Pinpoint the cell where the given text exists, returning its (X, Y) midpoint coordinate. 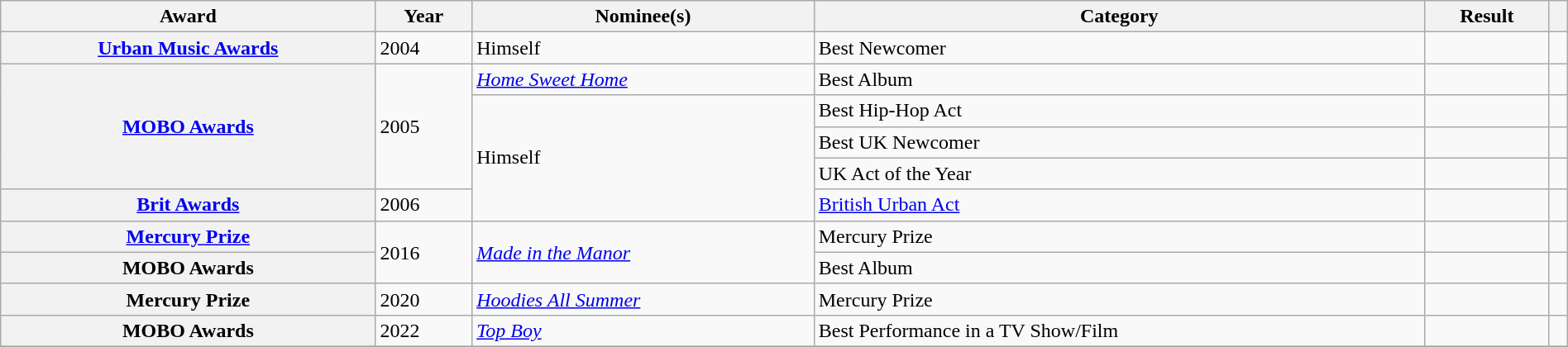
Best UK Newcomer (1119, 142)
2022 (423, 330)
Result (1487, 17)
Award (189, 17)
Top Boy (643, 330)
Best Hip-Hop Act (1119, 111)
Nominee(s) (643, 17)
2004 (423, 48)
Best Newcomer (1119, 48)
2006 (423, 205)
Home Sweet Home (643, 79)
Category (1119, 17)
Year (423, 17)
Brit Awards (189, 205)
Hoodies All Summer (643, 299)
2016 (423, 252)
British Urban Act (1119, 205)
2020 (423, 299)
UK Act of the Year (1119, 173)
Made in the Manor (643, 252)
Best Performance in a TV Show/Film (1119, 330)
Urban Music Awards (189, 48)
2005 (423, 126)
